For the text-containing cell, return its midpoint in [X, Y] coordinate format. 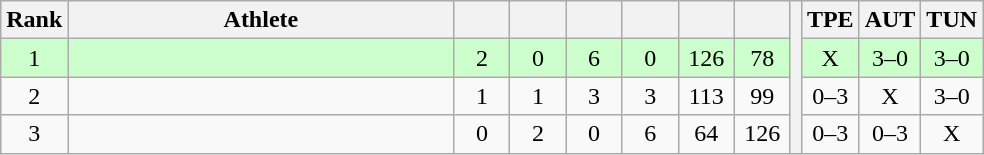
113 [706, 96]
78 [762, 58]
64 [706, 134]
TPE [830, 20]
TUN [952, 20]
AUT [890, 20]
Athlete [261, 20]
99 [762, 96]
Rank [34, 20]
